Return the [x, y] coordinate for the center point of the cell that contains the specified text.  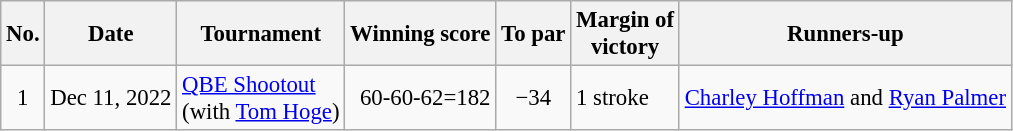
Date [111, 34]
To par [534, 34]
60-60-62=182 [420, 98]
QBE Shootout(with Tom Hoge) [261, 98]
1 [23, 98]
−34 [534, 98]
Margin ofvictory [626, 34]
Tournament [261, 34]
1 stroke [626, 98]
Runners-up [845, 34]
Charley Hoffman and Ryan Palmer [845, 98]
Winning score [420, 34]
Dec 11, 2022 [111, 98]
No. [23, 34]
